From the cell containing the given text, extract its center point as (x, y) coordinate. 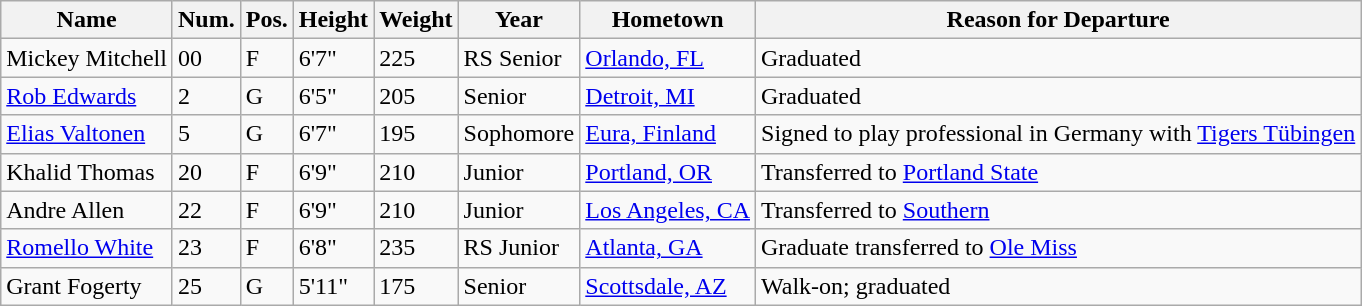
6'8" (333, 248)
Elias Valtonen (87, 134)
Khalid Thomas (87, 172)
Rob Edwards (87, 96)
00 (206, 58)
Eura, Finland (668, 134)
Pos. (266, 20)
5'11" (333, 286)
5 (206, 134)
Num. (206, 20)
Andre Allen (87, 210)
Detroit, MI (668, 96)
23 (206, 248)
Height (333, 20)
25 (206, 286)
Transferred to Southern (1058, 210)
Transferred to Portland State (1058, 172)
Scottsdale, AZ (668, 286)
RS Junior (519, 248)
195 (416, 134)
Signed to play professional in Germany with Tigers Tübingen (1058, 134)
22 (206, 210)
2 (206, 96)
Mickey Mitchell (87, 58)
Year (519, 20)
Atlanta, GA (668, 248)
Orlando, FL (668, 58)
Reason for Departure (1058, 20)
20 (206, 172)
Grant Fogerty (87, 286)
Graduate transferred to Ole Miss (1058, 248)
6'5" (333, 96)
Los Angeles, CA (668, 210)
Romello White (87, 248)
Sophomore (519, 134)
RS Senior (519, 58)
175 (416, 286)
205 (416, 96)
225 (416, 58)
Hometown (668, 20)
Name (87, 20)
235 (416, 248)
Portland, OR (668, 172)
Weight (416, 20)
Walk-on; graduated (1058, 286)
